Search for the cell housing the specified text and yield its [x, y] center coordinate. 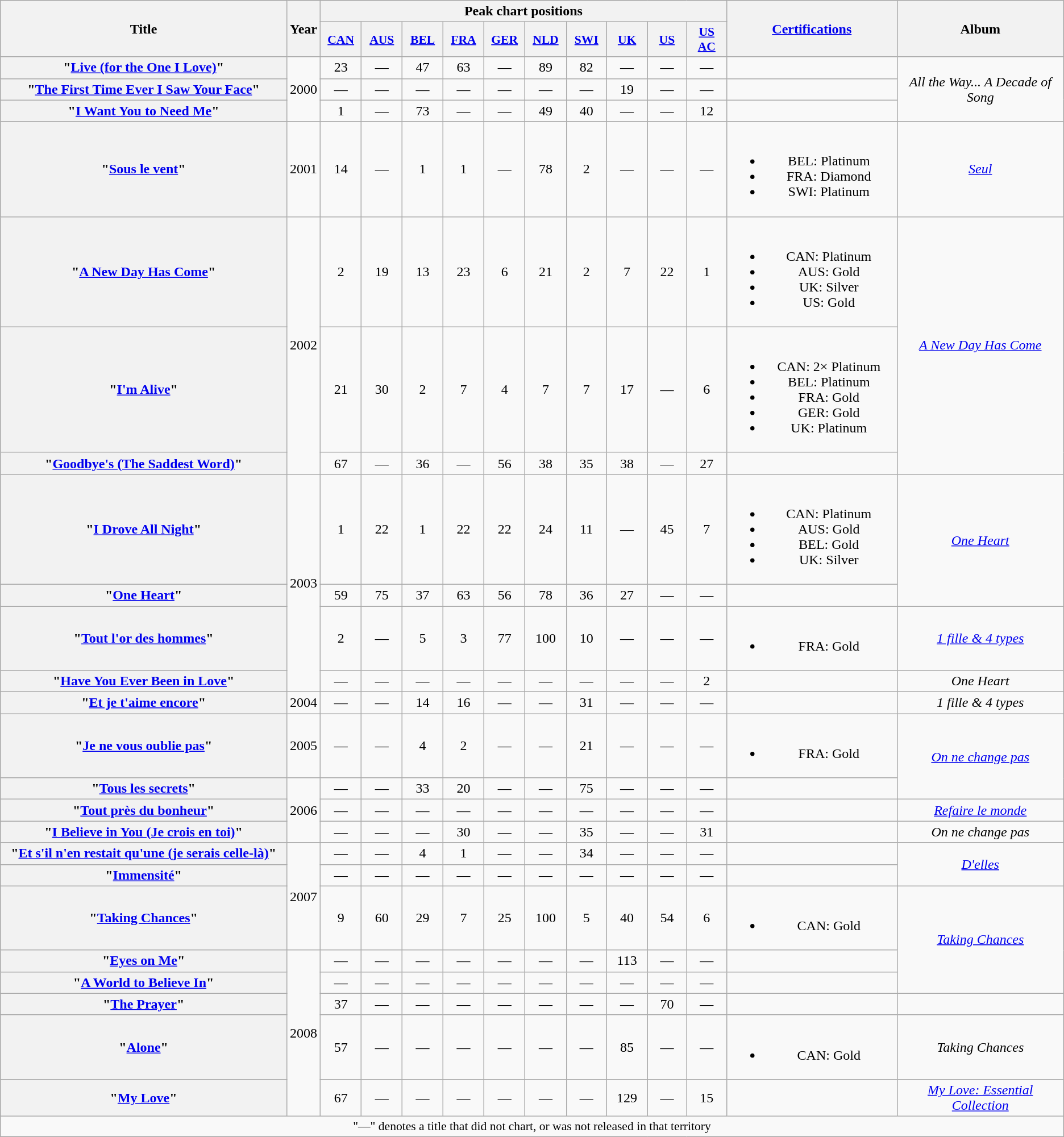
Refaire le monde [980, 810]
"Live (for the One I Love)" [144, 68]
13 [423, 272]
17 [627, 390]
NLD [546, 40]
"Have You Ever Been in Love" [144, 681]
89 [546, 68]
BEL: PlatinumFRA: DiamondSWI: Platinum [812, 169]
GER [505, 40]
"I Believe in You (Je crois en toi)" [144, 832]
"I Drove All Night" [144, 529]
FRA [464, 40]
CAN: PlatinumAUS: GoldBEL: GoldUK: Silver [812, 529]
20 [464, 789]
29 [423, 918]
SWI [587, 40]
47 [423, 68]
"Immensité" [144, 875]
34 [587, 853]
Year [304, 28]
3 [464, 638]
US AC [706, 40]
"Taking Chances" [144, 918]
9 [341, 918]
Certifications [812, 28]
2004 [304, 703]
"Goodbye's (The Saddest Word)" [144, 463]
10 [587, 638]
2003 [304, 583]
"The Prayer" [144, 1004]
2002 [304, 345]
"One Heart" [144, 595]
"A New Day Has Come" [144, 272]
"My Love" [144, 1098]
CAN: PlatinumAUS: GoldUK: SilverUS: Gold [812, 272]
All the Way... A Decade of Song [980, 89]
My Love: Essential Collection [980, 1098]
54 [667, 918]
"Je ne vous oublie pas" [144, 745]
"A World to Believe In" [144, 982]
"—" denotes a title that did not chart, or was not released in that territory [532, 1126]
16 [464, 703]
"Et s'il n'en restait qu'une (je serais celle-là)" [144, 853]
59 [341, 595]
"Tous les secrets" [144, 789]
US [667, 40]
70 [667, 1004]
60 [382, 918]
2001 [304, 169]
73 [423, 111]
"Tout près du bonheur" [144, 810]
A New Day Has Come [980, 345]
"I'm Alive" [144, 390]
BEL [423, 40]
24 [546, 529]
CAN: 2× PlatinumBEL: PlatinumFRA: GoldGER: GoldUK: Platinum [812, 390]
85 [627, 1047]
"The First Time Ever I Saw Your Face" [144, 89]
Title [144, 28]
UK [627, 40]
49 [546, 111]
"I Want You to Need Me" [144, 111]
82 [587, 68]
77 [505, 638]
"Sous le vent" [144, 169]
12 [706, 111]
Seul [980, 169]
129 [627, 1098]
2006 [304, 810]
25 [505, 918]
2000 [304, 89]
2008 [304, 1033]
57 [341, 1047]
15 [706, 1098]
Album [980, 28]
2007 [304, 897]
"Tout l'or des hommes" [144, 638]
"Alone" [144, 1047]
CAN [341, 40]
AUS [382, 40]
45 [667, 529]
"Et je t'aime encore" [144, 703]
D'elles [980, 864]
33 [423, 789]
Peak chart positions [524, 11]
"Eyes on Me" [144, 961]
11 [587, 529]
2005 [304, 745]
113 [627, 961]
